Pinpoint the cell where the given text exists, returning its [x, y] midpoint coordinate. 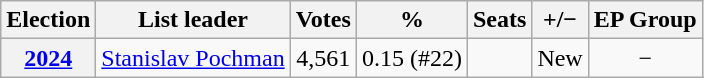
Election [48, 20]
List leader [193, 20]
Seats [499, 20]
2024 [48, 58]
0.15 (#22) [412, 58]
+/− [560, 20]
New [560, 58]
− [645, 58]
Stanislav Pochman [193, 58]
% [412, 20]
4,561 [323, 58]
EP Group [645, 20]
Votes [323, 20]
